Determine the [x, y] coordinate at the center of the cell enclosing the given text.  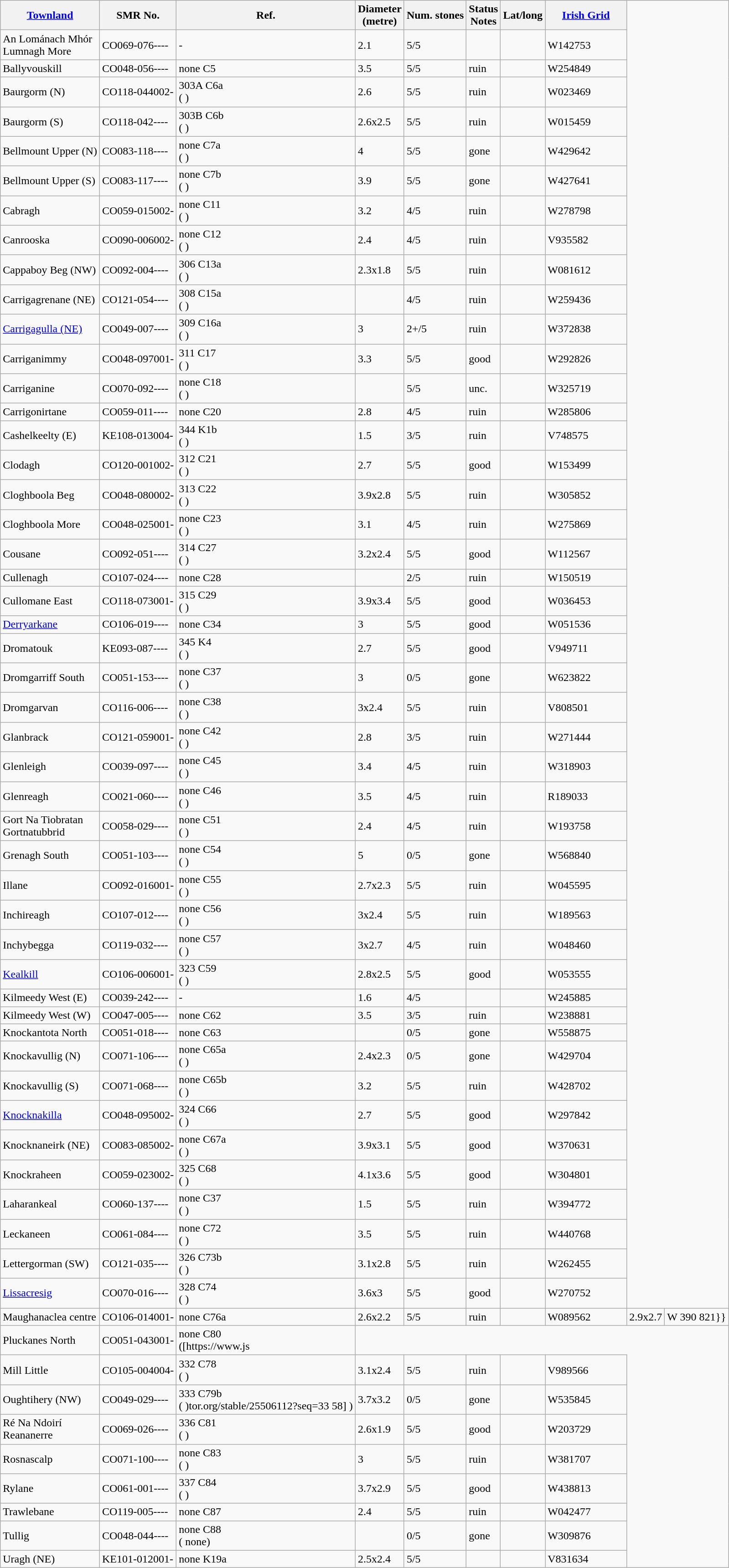
none C5 [266, 68]
CO061-001---- [138, 1489]
Tullig [50, 1535]
W438813 [586, 1489]
CO070-016---- [138, 1294]
Laharankeal [50, 1204]
Grenagh South [50, 856]
Lissacresig [50, 1294]
CO118-042---- [138, 121]
323 C59( ) [266, 975]
unc. [483, 388]
2.3x1.8 [379, 270]
W558875 [586, 1032]
W023469 [586, 92]
CO047-005---- [138, 1015]
W309876 [586, 1535]
Diameter(metre) [379, 15]
W304801 [586, 1174]
Derryarkane [50, 624]
W042477 [586, 1512]
CO118-073001- [138, 601]
none K19a [266, 1559]
W427641 [586, 181]
StatusNotes [483, 15]
CO048-095002- [138, 1115]
none C20 [266, 412]
CO083-085002- [138, 1145]
W259436 [586, 299]
none C23( ) [266, 524]
CO071-100---- [138, 1459]
CO058-029---- [138, 826]
none C76a [266, 1317]
Inchybegga [50, 944]
Carrigonirtane [50, 412]
none C63 [266, 1032]
337 C84( ) [266, 1489]
2/5 [435, 578]
W429642 [586, 151]
Pluckanes North [50, 1340]
CO083-117---- [138, 181]
2.6x2.5 [379, 121]
Knocknaneirk (NE) [50, 1145]
Rylane [50, 1489]
W292826 [586, 358]
3.7x3.2 [379, 1399]
Cousane [50, 554]
none C83( ) [266, 1459]
CO048-097001- [138, 358]
328 C74( ) [266, 1294]
Dromgarriff South [50, 677]
CO105-004004- [138, 1370]
W325719 [586, 388]
W254849 [586, 68]
W305852 [586, 495]
Cabragh [50, 211]
1.6 [379, 998]
Uragh (NE) [50, 1559]
W203729 [586, 1429]
CO061-084---- [138, 1233]
W045595 [586, 885]
Gort Na TiobratanGortnatubbrid [50, 826]
Kilmeedy West (W) [50, 1015]
4.1x3.6 [379, 1174]
none C55( ) [266, 885]
W015459 [586, 121]
CO048-025001- [138, 524]
Trawlebane [50, 1512]
CO059-015002- [138, 211]
V949711 [586, 648]
V989566 [586, 1370]
2.4x2.3 [379, 1056]
V831634 [586, 1559]
Leckaneen [50, 1233]
CO116-006---- [138, 707]
309 C16a( ) [266, 329]
Rosnascalp [50, 1459]
KE093-087---- [138, 648]
CO106-006001- [138, 975]
CO070-092---- [138, 388]
CO119-032---- [138, 944]
Irish Grid [586, 15]
W372838 [586, 329]
Num. stones [435, 15]
Knockavullig (N) [50, 1056]
V748575 [586, 436]
3.9x2.8 [379, 495]
325 C68( ) [266, 1174]
Bellmount Upper (S) [50, 181]
W428702 [586, 1086]
W245885 [586, 998]
Carrigagrenane (NE) [50, 299]
CO059-023002- [138, 1174]
CO051-103---- [138, 856]
W112567 [586, 554]
none C54( ) [266, 856]
2.6x1.9 [379, 1429]
Oughtihery (NW) [50, 1399]
none C18( ) [266, 388]
CO092-051---- [138, 554]
CO121-035---- [138, 1264]
3.9x3.4 [379, 601]
345 K4( ) [266, 648]
W381707 [586, 1459]
none C62 [266, 1015]
Ref. [266, 15]
W048460 [586, 944]
CO039-097---- [138, 767]
none C11( ) [266, 211]
2.1 [379, 45]
2.8x2.5 [379, 975]
Mill Little [50, 1370]
none C38( ) [266, 707]
Dromgarvan [50, 707]
W285806 [586, 412]
Knockantota North [50, 1032]
CO039-242---- [138, 998]
CO106-019---- [138, 624]
303B C6b( ) [266, 121]
CO051-043001- [138, 1340]
2.6 [379, 92]
2.7x2.3 [379, 885]
none C88( none) [266, 1535]
Inchireagh [50, 915]
CO051-153---- [138, 677]
V935582 [586, 240]
CO121-054---- [138, 299]
W535845 [586, 1399]
Cullomane East [50, 601]
V808501 [586, 707]
W297842 [586, 1115]
CO048-044---- [138, 1535]
CO069-026---- [138, 1429]
Kilmeedy West (E) [50, 998]
Cashelkeelty (E) [50, 436]
none C46( ) [266, 796]
W568840 [586, 856]
CO049-029---- [138, 1399]
W623822 [586, 677]
W142753 [586, 45]
3x2.7 [379, 944]
Carriganine [50, 388]
Baurgorm (N) [50, 92]
W275869 [586, 524]
none C67a( ) [266, 1145]
Glenreagh [50, 796]
Cloghboola Beg [50, 495]
Cappaboy Beg (NW) [50, 270]
CO119-005---- [138, 1512]
Illane [50, 885]
CO092-016001- [138, 885]
Townland [50, 15]
W429704 [586, 1056]
3.3 [379, 358]
Ballyvouskill [50, 68]
none C7a( ) [266, 151]
308 C15a( ) [266, 299]
CO120-001002- [138, 465]
333 C79b( )tor.org/stable/25506112?seq=33 58] ) [266, 1399]
3.2x2.4 [379, 554]
CO107-012---- [138, 915]
311 C17( ) [266, 358]
none C65b( ) [266, 1086]
Baurgorm (S) [50, 121]
W150519 [586, 578]
none C57( ) [266, 944]
W238881 [586, 1015]
2.9x2.7 [646, 1317]
3.9 [379, 181]
306 C13a( ) [266, 270]
CO049-007---- [138, 329]
CO048-080002- [138, 495]
CO059-011---- [138, 412]
An Lománach MhórLumnagh More [50, 45]
KE108-013004- [138, 436]
none C72( ) [266, 1233]
5 [379, 856]
3.6x3 [379, 1294]
Lettergorman (SW) [50, 1264]
W270752 [586, 1294]
315 C29( ) [266, 601]
Carrigagulla (NE) [50, 329]
CO118-044002- [138, 92]
CO060-137---- [138, 1204]
CO106-014001- [138, 1317]
Lat/long [523, 15]
W153499 [586, 465]
W 390 821}} [697, 1317]
3.7x2.9 [379, 1489]
W278798 [586, 211]
CO092-004---- [138, 270]
CO107-024---- [138, 578]
none C45( ) [266, 767]
Canrooska [50, 240]
Maughanaclea centre [50, 1317]
Bellmount Upper (N) [50, 151]
CO071-068---- [138, 1086]
Ré Na Ndoirí Reananerre [50, 1429]
none C80([https://www.js [266, 1340]
CO051-018---- [138, 1032]
KE101-012001- [138, 1559]
3.1x2.8 [379, 1264]
W318903 [586, 767]
W440768 [586, 1233]
344 K1b ( ) [266, 436]
none C12( ) [266, 240]
CO069-076---- [138, 45]
313 C22( ) [266, 495]
Clodagh [50, 465]
CO071-106---- [138, 1056]
326 C73b( ) [266, 1264]
Cloghboola More [50, 524]
W051536 [586, 624]
CO048-056---- [138, 68]
4 [379, 151]
332 C78( ) [266, 1370]
2.6x2.2 [379, 1317]
CO121-059001- [138, 737]
324 C66( ) [266, 1115]
W081612 [586, 270]
303A C6a( ) [266, 92]
none C28 [266, 578]
none C34 [266, 624]
Glanbrack [50, 737]
W053555 [586, 975]
Dromatouk [50, 648]
Carriganimmy [50, 358]
none C51( ) [266, 826]
W189563 [586, 915]
Kealkill [50, 975]
W193758 [586, 826]
CO021-060---- [138, 796]
3.1x2.4 [379, 1370]
CO083-118---- [138, 151]
3.4 [379, 767]
CO090-006002- [138, 240]
none C65a( ) [266, 1056]
Glenleigh [50, 767]
none C42( ) [266, 737]
Cullenagh [50, 578]
none C56( ) [266, 915]
Knocknakilla [50, 1115]
Knockavullig (S) [50, 1086]
312 C21( ) [266, 465]
W262455 [586, 1264]
R189033 [586, 796]
336 C81( ) [266, 1429]
Knockraheen [50, 1174]
W271444 [586, 737]
none C87 [266, 1512]
2.5x2.4 [379, 1559]
SMR No. [138, 15]
314 C27( ) [266, 554]
3.9x3.1 [379, 1145]
3.1 [379, 524]
2+/5 [435, 329]
W036453 [586, 601]
W089562 [586, 1317]
W394772 [586, 1204]
none C7b( ) [266, 181]
W370631 [586, 1145]
